Find where the given text appears and provide that cell's center as [x, y] coordinate. 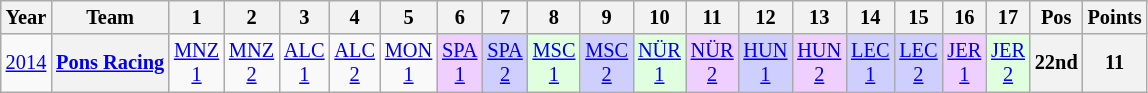
MON1 [408, 63]
2014 [26, 63]
Pons Racing [110, 63]
2 [252, 17]
8 [554, 17]
4 [354, 17]
SPA2 [504, 63]
Year [26, 17]
JER2 [1008, 63]
Team [110, 17]
MNZ2 [252, 63]
10 [660, 17]
JER1 [965, 63]
6 [460, 17]
Pos [1056, 17]
1 [196, 17]
13 [819, 17]
14 [870, 17]
16 [965, 17]
ALC1 [304, 63]
7 [504, 17]
MSC1 [554, 63]
LEC1 [870, 63]
5 [408, 17]
ALC2 [354, 63]
12 [765, 17]
SPA1 [460, 63]
17 [1008, 17]
HUN2 [819, 63]
MNZ1 [196, 63]
3 [304, 17]
NÜR2 [712, 63]
LEC2 [918, 63]
15 [918, 17]
9 [606, 17]
NÜR1 [660, 63]
22nd [1056, 63]
Points [1115, 17]
HUN1 [765, 63]
MSC2 [606, 63]
